Search for the cell housing the specified text and yield its (X, Y) center coordinate. 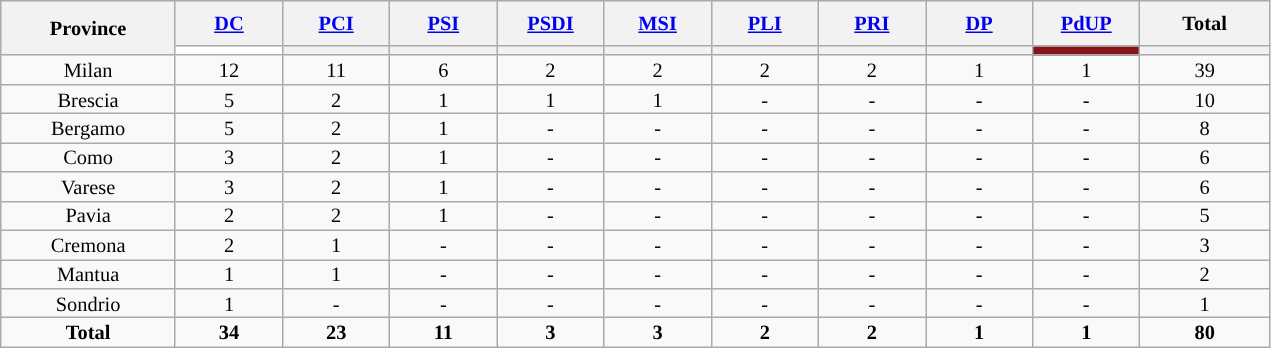
Province (88, 28)
Varese (88, 186)
34 (228, 332)
39 (1205, 70)
Cremona (88, 244)
PCI (336, 22)
Como (88, 156)
PSDI (550, 22)
PLI (764, 22)
80 (1205, 332)
PRI (872, 22)
PSI (444, 22)
PdUP (1086, 22)
12 (228, 70)
DP (980, 22)
Bergamo (88, 128)
MSI (658, 22)
Sondrio (88, 302)
Milan (88, 70)
8 (1205, 128)
23 (336, 332)
DC (228, 22)
Pavia (88, 216)
Brescia (88, 98)
10 (1205, 98)
Mantua (88, 274)
